Determine the [x, y] coordinate at the center of the cell enclosing the given text.  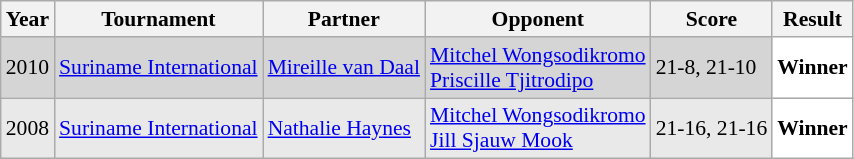
Nathalie Haynes [344, 128]
21-8, 21-10 [712, 68]
Mitchel Wongsodikromo Priscille Tjitrodipo [538, 68]
2008 [28, 128]
Mireille van Daal [344, 68]
Tournament [158, 19]
Score [712, 19]
Partner [344, 19]
Year [28, 19]
Opponent [538, 19]
2010 [28, 68]
Result [812, 19]
Mitchel Wongsodikromo Jill Sjauw Mook [538, 128]
21-16, 21-16 [712, 128]
